Provide the [X, Y] coordinate of the cell's center where the given text is located.  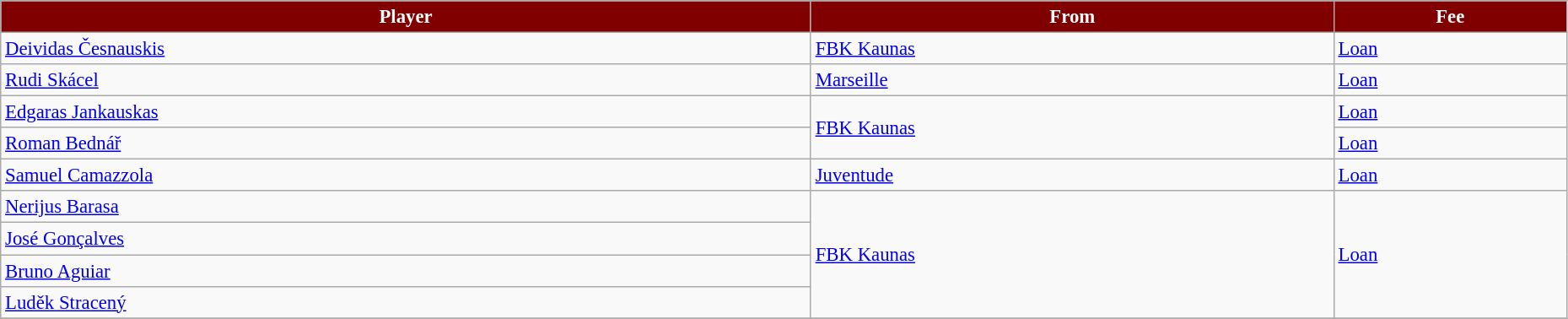
José Gonçalves [407, 239]
Marseille [1072, 80]
Bruno Aguiar [407, 271]
From [1072, 17]
Edgaras Jankauskas [407, 112]
Luděk Stracený [407, 302]
Rudi Skácel [407, 80]
Samuel Camazzola [407, 176]
Juventude [1072, 176]
Roman Bednář [407, 143]
Player [407, 17]
Nerijus Barasa [407, 207]
Deividas Česnauskis [407, 49]
Fee [1450, 17]
